Determine the [X, Y] coordinate at the center of the cell enclosing the given text.  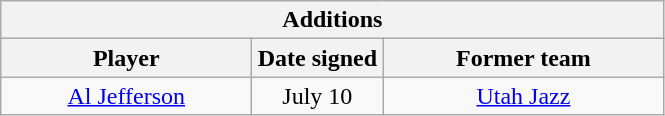
Additions [332, 20]
Date signed [318, 58]
Al Jefferson [126, 96]
Former team [524, 58]
Utah Jazz [524, 96]
July 10 [318, 96]
Player [126, 58]
